Output the (x, y) coordinate of the center of the cell containing the given text.  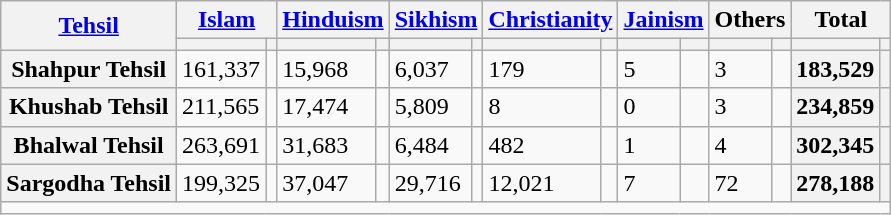
183,529 (836, 69)
5,809 (430, 107)
Tehsil (89, 26)
72 (740, 183)
Sargodha Tehsil (89, 183)
Hinduism (333, 20)
199,325 (222, 183)
6,037 (430, 69)
211,565 (222, 107)
4 (740, 145)
179 (542, 69)
1 (649, 145)
278,188 (836, 183)
Islam (227, 20)
161,337 (222, 69)
482 (542, 145)
7 (649, 183)
302,345 (836, 145)
Bhalwal Tehsil (89, 145)
6,484 (430, 145)
Others (750, 20)
29,716 (430, 183)
Jainism (664, 20)
15,968 (326, 69)
12,021 (542, 183)
Christianity (550, 20)
37,047 (326, 183)
5 (649, 69)
8 (542, 107)
Total (841, 20)
234,859 (836, 107)
Khushab Tehsil (89, 107)
0 (649, 107)
Shahpur Tehsil (89, 69)
17,474 (326, 107)
Sikhism (436, 20)
31,683 (326, 145)
263,691 (222, 145)
